Extract the [X, Y] coordinate from the center of the cell holding the provided text.  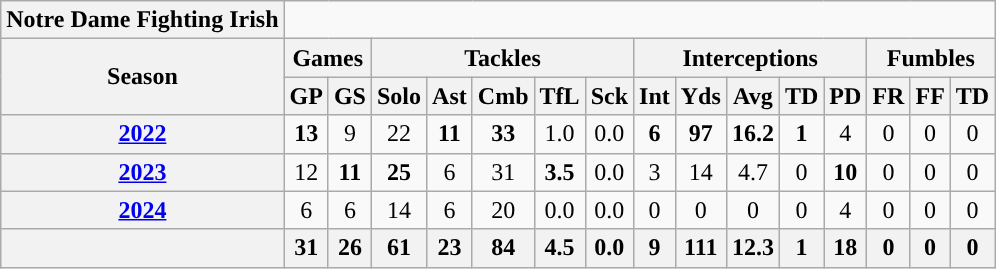
111 [700, 248]
23 [450, 248]
Sck [609, 96]
Cmb [503, 96]
GP [306, 96]
22 [398, 134]
Fumbles [931, 58]
20 [503, 210]
12.3 [752, 248]
FF [930, 96]
PD [846, 96]
61 [398, 248]
TfL [560, 96]
16.2 [752, 134]
Ast [450, 96]
4.5 [560, 248]
84 [503, 248]
Int [655, 96]
2022 [142, 134]
12 [306, 172]
25 [398, 172]
Avg [752, 96]
10 [846, 172]
13 [306, 134]
33 [503, 134]
26 [350, 248]
FR [888, 96]
Games [328, 58]
97 [700, 134]
Notre Dame Fighting Irish [142, 20]
Solo [398, 96]
1.0 [560, 134]
18 [846, 248]
Season [142, 77]
Tackles [502, 58]
4.7 [752, 172]
2023 [142, 172]
GS [350, 96]
2024 [142, 210]
3 [655, 172]
Interceptions [750, 58]
Yds [700, 96]
3.5 [560, 172]
